From the cell containing the given text, extract its center point as (X, Y) coordinate. 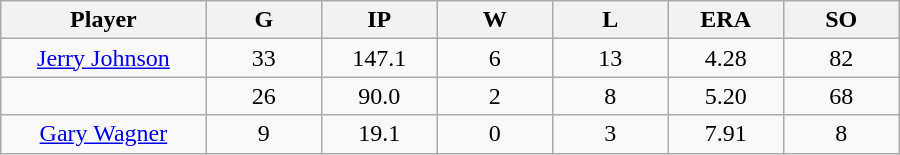
2 (494, 96)
7.91 (726, 134)
68 (841, 96)
Player (104, 20)
Jerry Johnson (104, 58)
G (264, 20)
26 (264, 96)
13 (610, 58)
3 (610, 134)
Gary Wagner (104, 134)
6 (494, 58)
9 (264, 134)
ERA (726, 20)
147.1 (380, 58)
82 (841, 58)
90.0 (380, 96)
5.20 (726, 96)
IP (380, 20)
W (494, 20)
0 (494, 134)
33 (264, 58)
19.1 (380, 134)
4.28 (726, 58)
SO (841, 20)
L (610, 20)
